Return [X, Y] of the center of cell containing provided text 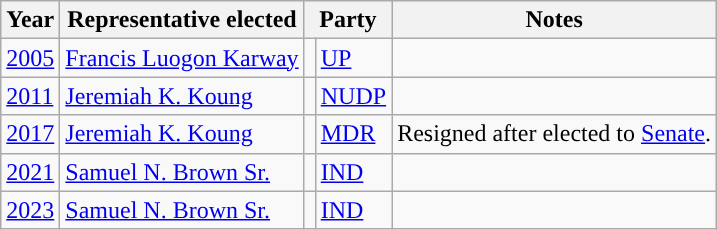
2005 [30, 58]
2011 [30, 96]
2021 [30, 172]
UP [353, 58]
Representative elected [182, 20]
Notes [554, 20]
Party [348, 20]
Year [30, 20]
MDR [353, 134]
Francis Luogon Karway [182, 58]
2017 [30, 134]
Resigned after elected to Senate. [554, 134]
NUDP [353, 96]
2023 [30, 210]
